Provide the [x, y] coordinate of the cell's center where the given text is located.  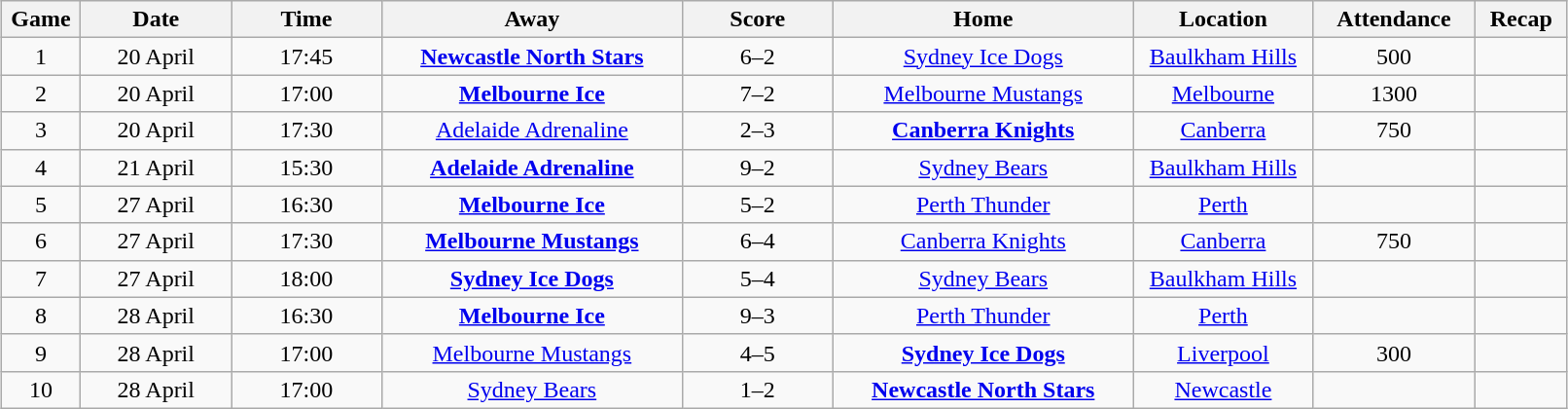
15:30 [307, 167]
Attendance [1393, 19]
6–2 [757, 56]
Recap [1521, 19]
Time [307, 19]
2–3 [757, 130]
5–4 [757, 279]
9–3 [757, 316]
9 [41, 353]
6 [41, 242]
7 [41, 279]
7–2 [757, 93]
Location [1223, 19]
Score [757, 19]
1–2 [757, 390]
500 [1393, 56]
18:00 [307, 279]
5–2 [757, 204]
4 [41, 167]
2 [41, 93]
Liverpool [1223, 353]
Melbourne [1223, 93]
17:45 [307, 56]
Away [531, 19]
Date [156, 19]
6–4 [757, 242]
Game [41, 19]
10 [41, 390]
5 [41, 204]
Home [982, 19]
9–2 [757, 167]
300 [1393, 353]
8 [41, 316]
1 [41, 56]
4–5 [757, 353]
3 [41, 130]
1300 [1393, 93]
Newcastle [1223, 390]
21 April [156, 167]
